Find where the given text appears and provide that cell's center as (X, Y) coordinate. 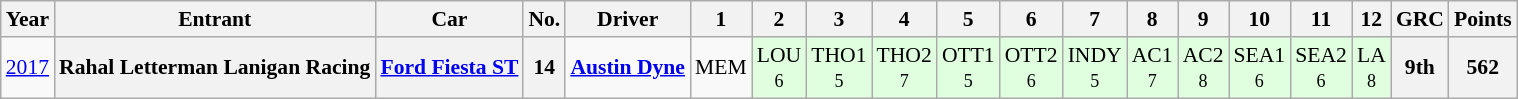
10 (1259, 19)
2 (779, 19)
AC17 (1152, 68)
12 (1372, 19)
THO15 (838, 68)
8 (1152, 19)
562 (1483, 68)
Ford Fiesta ST (449, 68)
Entrant (214, 19)
Year (28, 19)
OTT15 (968, 68)
9 (1204, 19)
2017 (28, 68)
No. (544, 19)
Car (449, 19)
5 (968, 19)
THO27 (904, 68)
3 (838, 19)
6 (1032, 19)
Points (1483, 19)
7 (1095, 19)
INDY5 (1095, 68)
11 (1321, 19)
14 (544, 68)
4 (904, 19)
SEA26 (1321, 68)
MEM (721, 68)
AC28 (1204, 68)
1 (721, 19)
Driver (628, 19)
GRC (1420, 19)
OTT26 (1032, 68)
9th (1420, 68)
Rahal Letterman Lanigan Racing (214, 68)
LOU6 (779, 68)
SEA16 (1259, 68)
Austin Dyne (628, 68)
LA8 (1372, 68)
